Identify which cell holds the provided text, then report its (x, y) central coordinate. 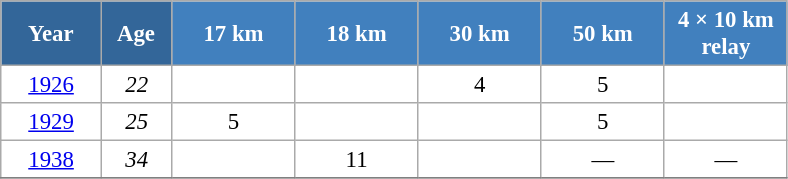
Age (136, 34)
1926 (52, 85)
25 (136, 122)
17 km (234, 34)
Year (52, 34)
1938 (52, 160)
11 (356, 160)
22 (136, 85)
30 km (480, 34)
1929 (52, 122)
4 × 10 km relay (726, 34)
50 km (602, 34)
4 (480, 85)
18 km (356, 34)
34 (136, 160)
